Scan for the cell matching the given text and deliver its (x, y) coordinate at center. 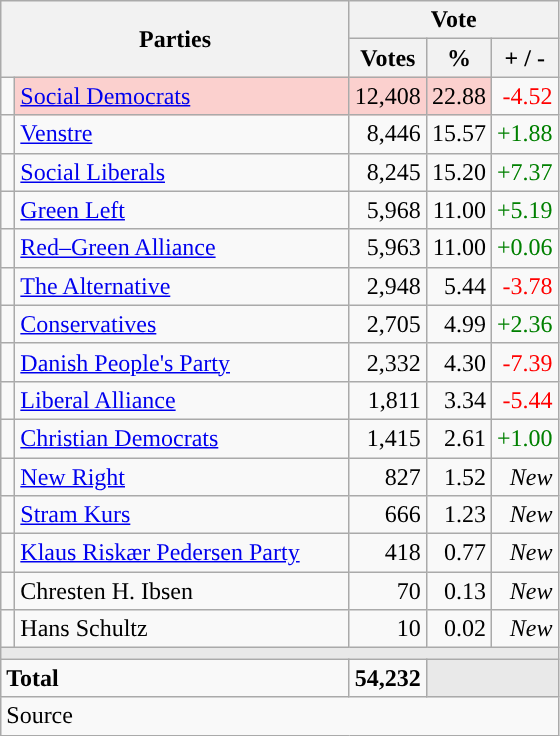
2.61 (458, 438)
+0.06 (524, 248)
-3.78 (524, 286)
Social Democrats (182, 96)
15.57 (458, 134)
70 (388, 591)
5,963 (388, 248)
Source (280, 716)
8,245 (388, 172)
4.99 (458, 324)
Chresten H. Ibsen (182, 591)
Klaus Riskær Pedersen Party (182, 553)
0.77 (458, 553)
1,811 (388, 400)
Conservatives (182, 324)
2,948 (388, 286)
+1.88 (524, 134)
Total (176, 678)
666 (388, 515)
Green Left (182, 210)
2,332 (388, 362)
+5.19 (524, 210)
Parties (176, 39)
Christian Democrats (182, 438)
Danish People's Party (182, 362)
0.13 (458, 591)
827 (388, 477)
Venstre (182, 134)
54,232 (388, 678)
Hans Schultz (182, 629)
Liberal Alliance (182, 400)
New Right (182, 477)
1.52 (458, 477)
22.88 (458, 96)
% (458, 58)
12,408 (388, 96)
3.34 (458, 400)
-5.44 (524, 400)
5,968 (388, 210)
Vote (454, 20)
The Alternative (182, 286)
-4.52 (524, 96)
0.02 (458, 629)
2,705 (388, 324)
Social Liberals (182, 172)
Votes (388, 58)
5.44 (458, 286)
+7.37 (524, 172)
+2.36 (524, 324)
8,446 (388, 134)
Red–Green Alliance (182, 248)
Stram Kurs (182, 515)
1.23 (458, 515)
+ / - (524, 58)
-7.39 (524, 362)
+1.00 (524, 438)
15.20 (458, 172)
418 (388, 553)
4.30 (458, 362)
1,415 (388, 438)
10 (388, 629)
